Extract the (X, Y) coordinate from the center of the cell holding the provided text.  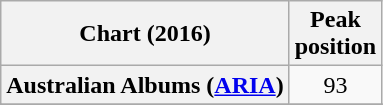
Peak position (335, 34)
Chart (2016) (145, 34)
93 (335, 85)
Australian Albums (ARIA) (145, 85)
